Return (X, Y) of the center of cell containing provided text 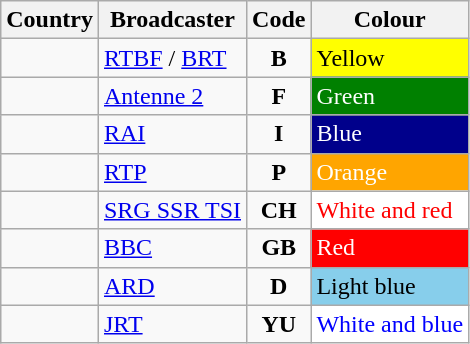
White and red (390, 210)
Broadcaster (172, 20)
SRG SSR TSI (172, 210)
ARD (172, 286)
B (279, 58)
D (279, 286)
I (279, 134)
RAI (172, 134)
Code (279, 20)
White and blue (390, 324)
Red (390, 248)
Green (390, 96)
CH (279, 210)
Orange (390, 172)
Yellow (390, 58)
GB (279, 248)
P (279, 172)
Light blue (390, 286)
Colour (390, 20)
RTBF / BRT (172, 58)
JRT (172, 324)
BBC (172, 248)
F (279, 96)
Antenne 2 (172, 96)
Blue (390, 134)
Country (50, 20)
RTP (172, 172)
YU (279, 324)
